Extract the [x, y] coordinate from the center of the cell holding the provided text.  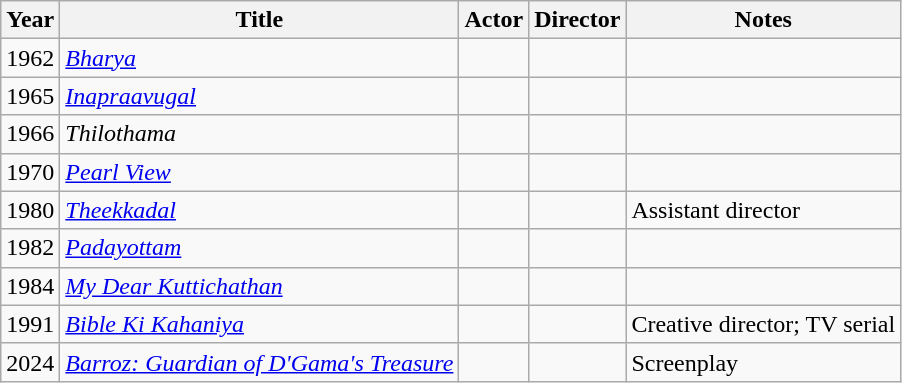
Screenplay [764, 362]
1984 [30, 286]
Director [578, 20]
Pearl View [260, 172]
1982 [30, 248]
1970 [30, 172]
1991 [30, 324]
Year [30, 20]
1965 [30, 96]
My Dear Kuttichathan [260, 286]
Title [260, 20]
Bible Ki Kahaniya [260, 324]
2024 [30, 362]
Barroz: Guardian of D'Gama's Treasure [260, 362]
Inapraavugal [260, 96]
1962 [30, 58]
Bharya [260, 58]
1966 [30, 134]
Thilothama [260, 134]
Assistant director [764, 210]
Creative director; TV serial [764, 324]
Notes [764, 20]
Actor [494, 20]
Padayottam [260, 248]
1980 [30, 210]
Theekkadal [260, 210]
